Provide the [x, y] coordinate of the cell's center where the given text is located.  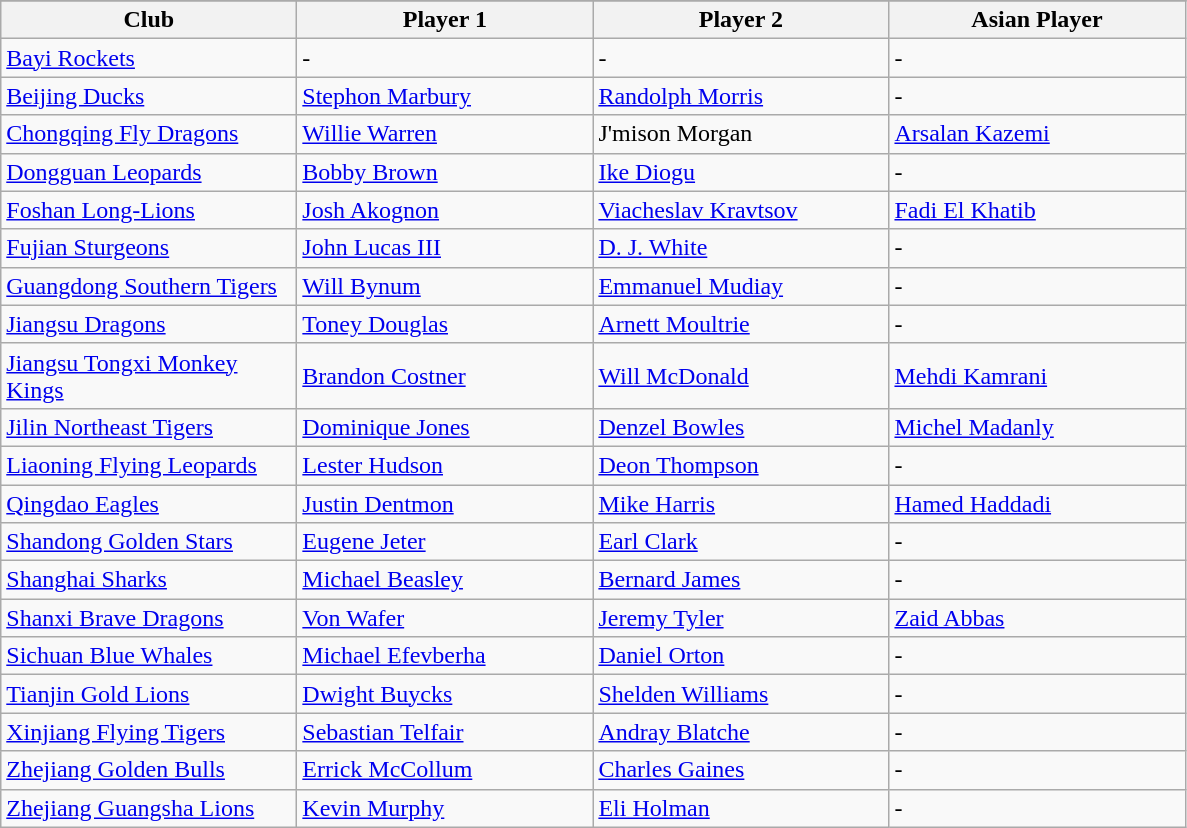
Michel Madanly [1037, 427]
J'mison Morgan [741, 134]
Xinjiang Flying Tigers [149, 732]
Lester Hudson [445, 465]
Stephon Marbury [445, 96]
Michael Beasley [445, 580]
Chongqing Fly Dragons [149, 134]
Deon Thompson [741, 465]
Sichuan Blue Whales [149, 656]
Emmanuel Mudiay [741, 286]
Sebastian Telfair [445, 732]
Eli Holman [741, 808]
Will Bynum [445, 286]
Dwight Buycks [445, 694]
Mike Harris [741, 503]
Kevin Murphy [445, 808]
Qingdao Eagles [149, 503]
Josh Akognon [445, 210]
Liaoning Flying Leopards [149, 465]
Von Wafer [445, 618]
Player 1 [445, 20]
Jeremy Tyler [741, 618]
Club [149, 20]
Bernard James [741, 580]
Bayi Rockets [149, 58]
Fujian Sturgeons [149, 248]
Denzel Bowles [741, 427]
Ike Diogu [741, 172]
Justin Dentmon [445, 503]
Will McDonald [741, 376]
Beijing Ducks [149, 96]
Dongguan Leopards [149, 172]
Michael Efevberha [445, 656]
Jilin Northeast Tigers [149, 427]
Shanxi Brave Dragons [149, 618]
Dominique Jones [445, 427]
Guangdong Southern Tigers [149, 286]
Viacheslav Kravtsov [741, 210]
Shelden Williams [741, 694]
Earl Clark [741, 542]
Arsalan Kazemi [1037, 134]
Andray Blatche [741, 732]
Asian Player [1037, 20]
Shanghai Sharks [149, 580]
Eugene Jeter [445, 542]
Tianjin Gold Lions [149, 694]
Foshan Long-Lions [149, 210]
Bobby Brown [445, 172]
Charles Gaines [741, 770]
Zhejiang Golden Bulls [149, 770]
Brandon Costner [445, 376]
Willie Warren [445, 134]
Fadi El Khatib [1037, 210]
Randolph Morris [741, 96]
Hamed Haddadi [1037, 503]
Jiangsu Dragons [149, 324]
Toney Douglas [445, 324]
Arnett Moultrie [741, 324]
Shandong Golden Stars [149, 542]
Daniel Orton [741, 656]
Zaid Abbas [1037, 618]
Errick McCollum [445, 770]
Mehdi Kamrani [1037, 376]
Player 2 [741, 20]
Jiangsu Tongxi Monkey Kings [149, 376]
Zhejiang Guangsha Lions [149, 808]
D. J. White [741, 248]
John Lucas III [445, 248]
